Find where the given text appears and provide that cell's center as (x, y) coordinate. 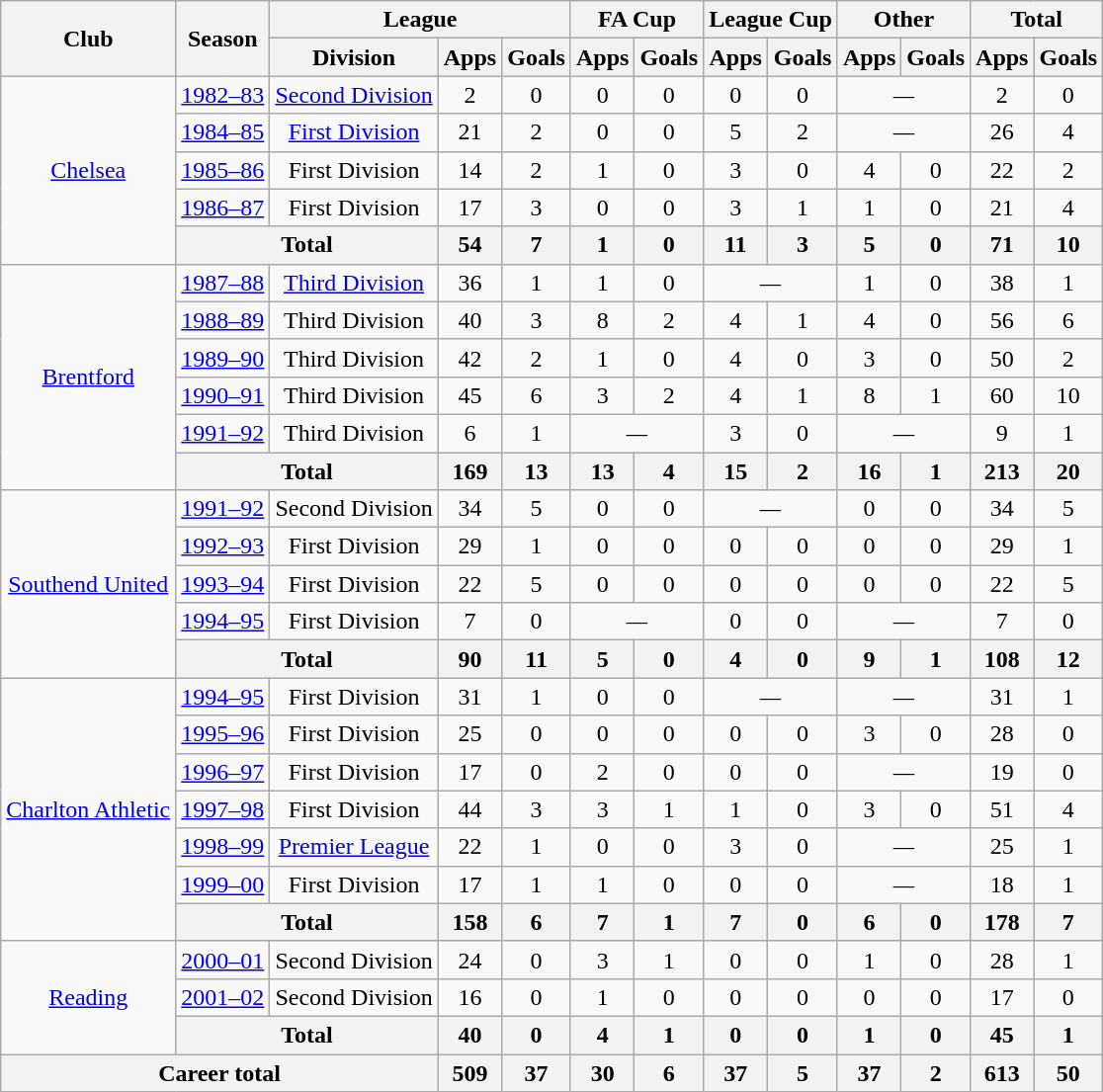
213 (1002, 471)
1989–90 (223, 358)
Season (223, 39)
Club (89, 39)
509 (469, 1072)
Chelsea (89, 170)
169 (469, 471)
2000–01 (223, 960)
Career total (219, 1072)
1988–89 (223, 320)
League Cup (771, 20)
1998–99 (223, 847)
20 (1068, 471)
2001–02 (223, 997)
42 (469, 358)
178 (1002, 922)
1985–86 (223, 170)
1993–94 (223, 584)
18 (1002, 884)
Reading (89, 997)
Southend United (89, 584)
60 (1002, 395)
51 (1002, 809)
1992–93 (223, 546)
Premier League (354, 847)
Other (903, 20)
30 (602, 1072)
Charlton Athletic (89, 809)
108 (1002, 659)
90 (469, 659)
1995–96 (223, 734)
12 (1068, 659)
19 (1002, 772)
54 (469, 245)
36 (469, 283)
1987–88 (223, 283)
158 (469, 922)
Division (354, 57)
FA Cup (636, 20)
1986–87 (223, 208)
League (421, 20)
38 (1002, 283)
Brentford (89, 377)
1997–98 (223, 809)
1996–97 (223, 772)
71 (1002, 245)
1982–83 (223, 95)
15 (735, 471)
1999–00 (223, 884)
1990–91 (223, 395)
56 (1002, 320)
44 (469, 809)
613 (1002, 1072)
24 (469, 960)
1984–85 (223, 132)
14 (469, 170)
26 (1002, 132)
